Output the (X, Y) coordinate of the center of the cell containing the given text.  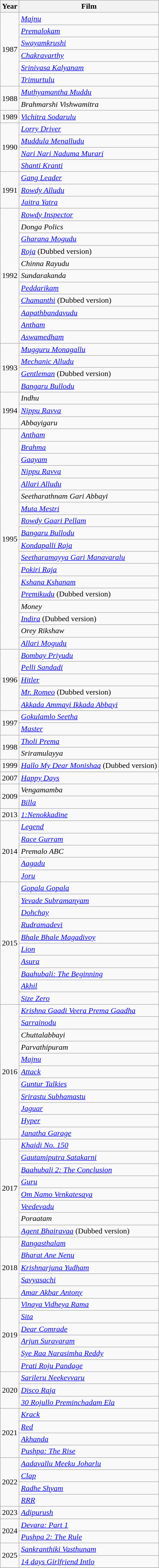
30 Rojullo Preminchadam Ela (89, 1402)
Savyasachi (89, 1280)
Rowdy Gaari Pellam (89, 521)
Sankranthiki Vasthunam (89, 1549)
Gang Leader (89, 178)
Allari Mogudu (89, 643)
Vichitra Sodarulu (89, 116)
Indira (Dubbed version) (89, 619)
Adipurush (89, 1512)
Size Zero (89, 998)
RRR (89, 1500)
1995 (10, 539)
Tholi Prema (89, 741)
1989 (10, 116)
Akhanda (89, 1439)
Rowdy Alludu (89, 190)
Amar Akbar Antony (89, 1292)
Sriramulayya (89, 753)
Donga Polics (89, 227)
1999 (10, 766)
2025 (10, 1555)
2022 (10, 1482)
Krishnarjuna Yudham (89, 1268)
Chakravarthy (89, 55)
Muthyamantha Muddu (89, 92)
2013 (10, 815)
Baahubali: The Beginning (89, 974)
Guru (89, 1182)
Swayamkrushi (89, 43)
Sita (89, 1316)
2014 (10, 851)
1987 (10, 49)
1990 (10, 147)
Chuttalabbayi (89, 1035)
2016 (10, 1072)
Bharat Ane Nenu (89, 1255)
Rangasthalam (89, 1243)
Clap (89, 1476)
Yevade Subramanyam (89, 900)
2020 (10, 1390)
14 days Girlfriend Intlo (89, 1562)
Legend (89, 827)
Sye Raa Narasimha Reddy (89, 1353)
Sundarakanda (89, 276)
Gharana Mogudu (89, 239)
Srinivasa Kalyanam (89, 68)
Seetharathnam Gari Abbayi (89, 496)
2024 (10, 1531)
Sarileru Neekevvaru (89, 1378)
Master (89, 729)
Gaayam (89, 459)
Allari Alludu (89, 484)
1991 (10, 190)
Pelli Sandadi (89, 668)
Janatha Garage (89, 1133)
2017 (10, 1188)
2009 (10, 796)
Prati Roju Pandage (89, 1366)
Peddarikam (89, 288)
Race Gurram (89, 839)
Lorry Driver (89, 129)
Billa (89, 802)
Vinaya Vidheya Rama (89, 1304)
Kshana Kshanam (89, 582)
1998 (10, 747)
Kondapalli Raja (89, 545)
Abbayigaru (89, 423)
Gokulamlo Seetha (89, 716)
Hallo My Dear Monishaa (Dubbed version) (89, 766)
Seetharamayya Gari Manavaralu (89, 558)
Devara: Part 1 (89, 1525)
Muddula Menalludu (89, 141)
Premalo ABC (89, 851)
Hitler (89, 680)
2018 (10, 1268)
1992 (10, 276)
Lion (89, 949)
Srirastu Subhamastu (89, 1096)
Premalokam (89, 31)
Attack (89, 1072)
Radhe Shyam (89, 1488)
2021 (10, 1433)
Mugguru Monagallu (89, 349)
Bhale Bhale Magadivoy (89, 937)
Chamanthi (Dubbed version) (89, 300)
1997 (10, 723)
Vengamamba (89, 790)
Disco Raja (89, 1390)
2019 (10, 1335)
Aswamedham (89, 337)
2015 (10, 943)
Parvathipuram (89, 1047)
Guntur Talkies (89, 1084)
1993 (10, 367)
Indhu (89, 398)
Akhil (89, 986)
Mr. Romeo (Dubbed version) (89, 692)
Chinna Rayudu (89, 263)
Aagadu (89, 863)
Jaitra Yatra (89, 202)
Om Namo Venkatesaya (89, 1194)
Bombay Priyudu (89, 655)
Krishna Gaadi Veera Prema Gaadha (89, 1010)
Arjun Suravaram (89, 1341)
2023 (10, 1512)
2007 (10, 778)
Dear Comrade (89, 1329)
Hyper (89, 1121)
Brahma (89, 447)
1994 (10, 410)
Asura (89, 962)
Happy Days (89, 778)
Akkada Ammayi Ikkada Abbayi (89, 704)
Poraatam (89, 1219)
Sarrainodu (89, 1023)
Joru (89, 876)
Pokiri Raja (89, 570)
Roja (Dubbed version) (89, 251)
Gopala Gopala (89, 888)
Gentleman (Dubbed version) (89, 374)
Film (89, 6)
Pushpa: The Rise (89, 1451)
Nari Nari Naduma Murari (89, 153)
Rudramadevi (89, 925)
Trimurtulu (89, 80)
Rowdy Inspector (89, 215)
Shanti Kranti (89, 166)
Money (89, 606)
Pushpa 2: The Rule (89, 1537)
Aadavallu Meeku Joharlu (89, 1463)
Agent Bhairavaa (Dubbed version) (89, 1231)
Mechanic Alludu (89, 362)
Red (89, 1427)
Dohchay (89, 912)
1996 (10, 680)
1:Nenokkadine (89, 815)
Aapathbandavudu (89, 312)
Krack (89, 1415)
Veedevadu (89, 1206)
Year (10, 6)
Orey Rikshaw (89, 631)
Baahubali 2: The Conclusion (89, 1170)
1988 (10, 98)
Muta Mestri (89, 508)
Gautamiputra Satakarni (89, 1158)
Jaguar (89, 1108)
Khaidi No. 150 (89, 1145)
Brahmarshi Vishwamitra (89, 104)
Premikudu (Dubbed version) (89, 594)
